Identify which cell holds the provided text, then report its [X, Y] central coordinate. 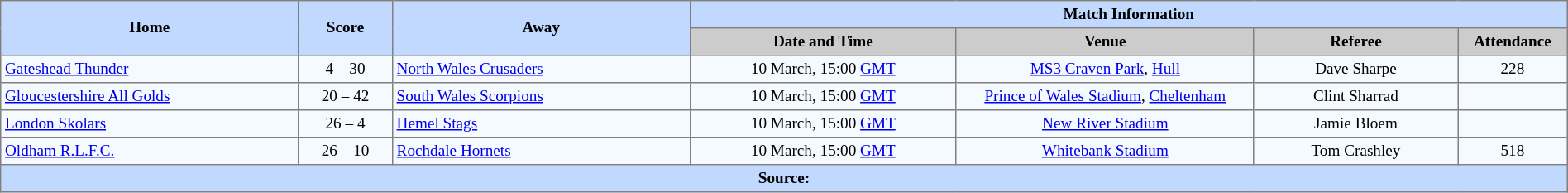
26 – 10 [346, 151]
Clint Sharrad [1355, 96]
Venue [1105, 41]
20 – 42 [346, 96]
Home [150, 28]
Away [541, 28]
Gloucestershire All Golds [150, 96]
228 [1513, 70]
Whitebank Stadium [1105, 151]
New River Stadium [1105, 124]
Oldham R.L.F.C. [150, 151]
4 – 30 [346, 70]
Date and Time [823, 41]
Rochdale Hornets [541, 151]
Gateshead Thunder [150, 70]
518 [1513, 151]
North Wales Crusaders [541, 70]
Jamie Bloem [1355, 124]
Referee [1355, 41]
Prince of Wales Stadium, Cheltenham [1105, 96]
MS3 Craven Park, Hull [1105, 70]
Tom Crashley [1355, 151]
Match Information [1128, 15]
Source: [784, 179]
Score [346, 28]
26 – 4 [346, 124]
London Skolars [150, 124]
Hemel Stags [541, 124]
South Wales Scorpions [541, 96]
Dave Sharpe [1355, 70]
Attendance [1513, 41]
